Identify which cell holds the provided text, then report its (x, y) central coordinate. 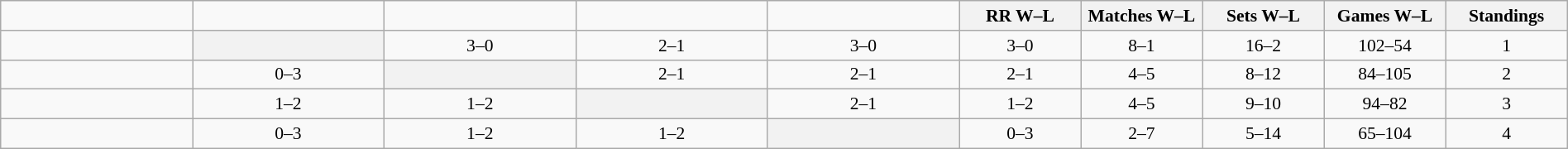
RR W–L (1021, 16)
Sets W–L (1264, 16)
1 (1507, 46)
Games W–L (1384, 16)
65–104 (1384, 134)
4 (1507, 134)
8–1 (1141, 46)
Standings (1507, 16)
16–2 (1264, 46)
3 (1507, 104)
5–14 (1264, 134)
Matches W–L (1141, 16)
84–105 (1384, 74)
2–7 (1141, 134)
9–10 (1264, 104)
94–82 (1384, 104)
102–54 (1384, 46)
8–12 (1264, 74)
2 (1507, 74)
